Locate the cell with the specified text and output its (X, Y) center coordinate. 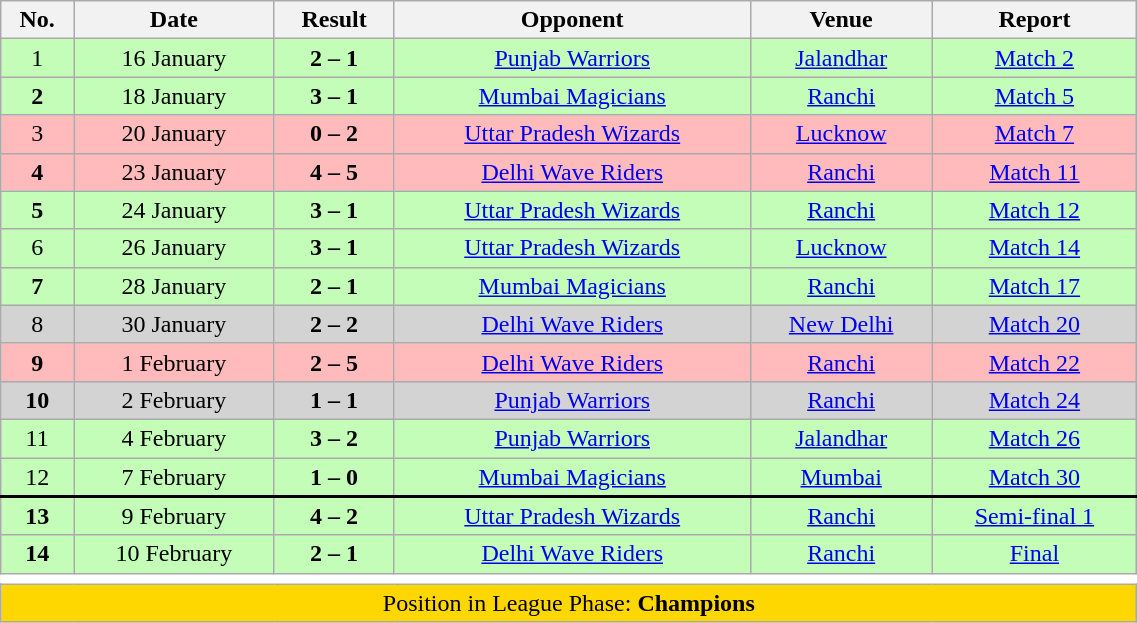
Match 11 (1034, 172)
Match 17 (1034, 286)
20 January (174, 134)
16 January (174, 58)
4 (38, 172)
New Delhi (841, 324)
18 January (174, 96)
11 (38, 438)
Date (174, 20)
28 January (174, 286)
12 (38, 478)
13 (38, 516)
Result (334, 20)
1 – 1 (334, 400)
4 – 2 (334, 516)
26 January (174, 248)
6 (38, 248)
Match 2 (1034, 58)
Match 20 (1034, 324)
30 January (174, 324)
Match 24 (1034, 400)
3 – 2 (334, 438)
14 (38, 554)
4 February (174, 438)
Match 14 (1034, 248)
3 (38, 134)
1 (38, 58)
4 – 5 (334, 172)
8 (38, 324)
Match 7 (1034, 134)
Match 5 (1034, 96)
2 (38, 96)
2 – 2 (334, 324)
0 – 2 (334, 134)
23 January (174, 172)
1 February (174, 362)
Semi-final 1 (1034, 516)
1 – 0 (334, 478)
Final (1034, 554)
9 (38, 362)
2 – 5 (334, 362)
7 (38, 286)
Report (1034, 20)
24 January (174, 210)
10 February (174, 554)
Venue (841, 20)
No. (38, 20)
9 February (174, 516)
2 February (174, 400)
Match 26 (1034, 438)
5 (38, 210)
7 February (174, 478)
Position in League Phase: Champions (569, 603)
Match 22 (1034, 362)
Opponent (572, 20)
10 (38, 400)
Match 30 (1034, 478)
Mumbai (841, 478)
Match 12 (1034, 210)
